Find where the given text appears and provide that cell's center as (x, y) coordinate. 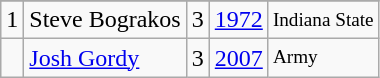
1972 (238, 20)
Indiana State (323, 20)
Steve Bograkos (105, 20)
Josh Gordy (105, 58)
2007 (238, 58)
1 (12, 20)
Army (323, 58)
